Return the [x, y] coordinate for the center point of the cell that contains the specified text.  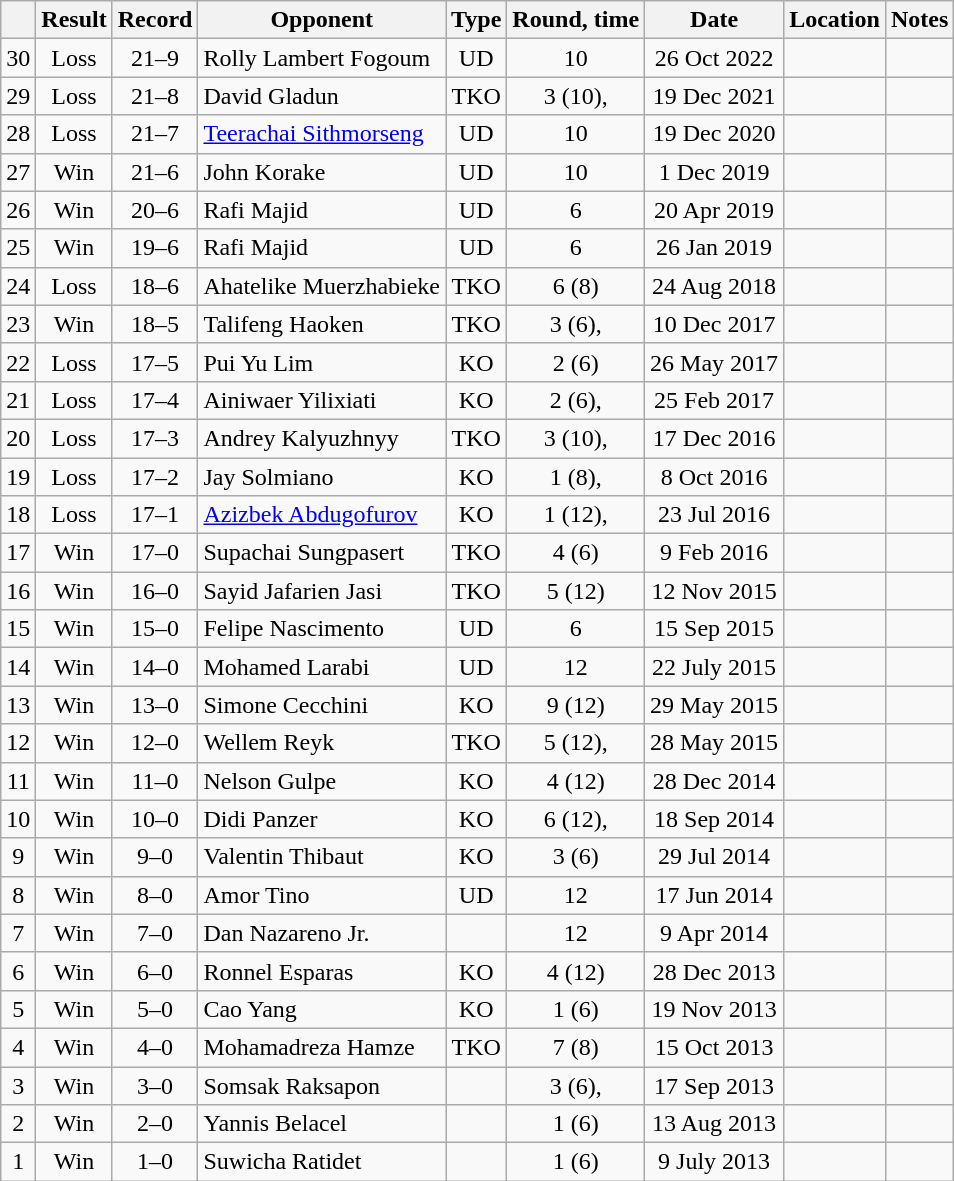
Talifeng Haoken [322, 324]
Somsak Raksapon [322, 1085]
17–0 [155, 553]
26 [18, 210]
22 [18, 362]
Record [155, 20]
19 Dec 2021 [714, 96]
9–0 [155, 857]
19 Dec 2020 [714, 134]
15 Oct 2013 [714, 1047]
18 Sep 2014 [714, 819]
26 May 2017 [714, 362]
Sayid Jafarien Jasi [322, 591]
22 July 2015 [714, 667]
Location [835, 20]
Nelson Gulpe [322, 781]
John Korake [322, 172]
17–2 [155, 477]
17–1 [155, 515]
30 [18, 58]
9 July 2013 [714, 1162]
6 (12), [576, 819]
Mohamed Larabi [322, 667]
14–0 [155, 667]
4–0 [155, 1047]
17 Sep 2013 [714, 1085]
Ahatelike Muerzhabieke [322, 286]
Notes [919, 20]
Pui Yu Lim [322, 362]
Suwicha Ratidet [322, 1162]
Andrey Kalyuzhnyy [322, 438]
28 May 2015 [714, 743]
19 Nov 2013 [714, 1009]
27 [18, 172]
4 (6) [576, 553]
10 Dec 2017 [714, 324]
Cao Yang [322, 1009]
Teerachai Sithmorseng [322, 134]
5–0 [155, 1009]
26 Oct 2022 [714, 58]
5 (12) [576, 591]
18–5 [155, 324]
4 [18, 1047]
16 [18, 591]
16–0 [155, 591]
12 Nov 2015 [714, 591]
2 (6), [576, 400]
1 [18, 1162]
David Gladun [322, 96]
15 Sep 2015 [714, 629]
Mohamadreza Hamze [322, 1047]
2–0 [155, 1124]
19 [18, 477]
1–0 [155, 1162]
Result [74, 20]
8 Oct 2016 [714, 477]
17–5 [155, 362]
20–6 [155, 210]
7 (8) [576, 1047]
Date [714, 20]
Yannis Belacel [322, 1124]
25 Feb 2017 [714, 400]
29 Jul 2014 [714, 857]
18–6 [155, 286]
8–0 [155, 895]
Amor Tino [322, 895]
29 May 2015 [714, 705]
20 Apr 2019 [714, 210]
17 Jun 2014 [714, 895]
1 (8), [576, 477]
19–6 [155, 248]
21–9 [155, 58]
Ainiwaer Yilixiati [322, 400]
28 Dec 2013 [714, 971]
23 [18, 324]
17–4 [155, 400]
29 [18, 96]
Wellem Reyk [322, 743]
21–8 [155, 96]
6–0 [155, 971]
15 [18, 629]
9 Apr 2014 [714, 933]
Valentin Thibaut [322, 857]
Type [476, 20]
24 Aug 2018 [714, 286]
21 [18, 400]
Felipe Nascimento [322, 629]
9 (12) [576, 705]
3–0 [155, 1085]
1 (12), [576, 515]
13 [18, 705]
21–6 [155, 172]
17–3 [155, 438]
7 [18, 933]
21–7 [155, 134]
6 (8) [576, 286]
8 [18, 895]
25 [18, 248]
11 [18, 781]
11–0 [155, 781]
Rolly Lambert Fogoum [322, 58]
26 Jan 2019 [714, 248]
3 (6) [576, 857]
9 [18, 857]
3 [18, 1085]
Opponent [322, 20]
Supachai Sungpasert [322, 553]
13–0 [155, 705]
12–0 [155, 743]
5 [18, 1009]
9 Feb 2016 [714, 553]
18 [18, 515]
Ronnel Esparas [322, 971]
Azizbek Abdugofurov [322, 515]
Dan Nazareno Jr. [322, 933]
24 [18, 286]
17 [18, 553]
5 (12), [576, 743]
Didi Panzer [322, 819]
28 [18, 134]
Round, time [576, 20]
2 (6) [576, 362]
7–0 [155, 933]
20 [18, 438]
23 Jul 2016 [714, 515]
17 Dec 2016 [714, 438]
14 [18, 667]
2 [18, 1124]
13 Aug 2013 [714, 1124]
Jay Solmiano [322, 477]
10–0 [155, 819]
1 Dec 2019 [714, 172]
Simone Cecchini [322, 705]
28 Dec 2014 [714, 781]
15–0 [155, 629]
